From the cell containing the given text, extract its center point as [X, Y] coordinate. 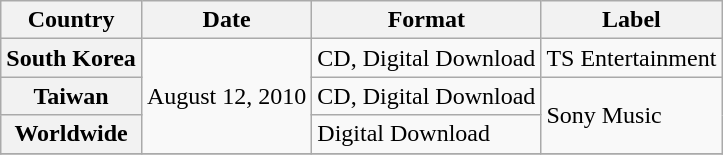
Worldwide [72, 134]
August 12, 2010 [226, 96]
Date [226, 20]
TS Entertainment [632, 58]
Country [72, 20]
Label [632, 20]
South Korea [72, 58]
Sony Music [632, 115]
Taiwan [72, 96]
Format [426, 20]
Digital Download [426, 134]
